Pinpoint the cell where the given text exists, returning its (x, y) midpoint coordinate. 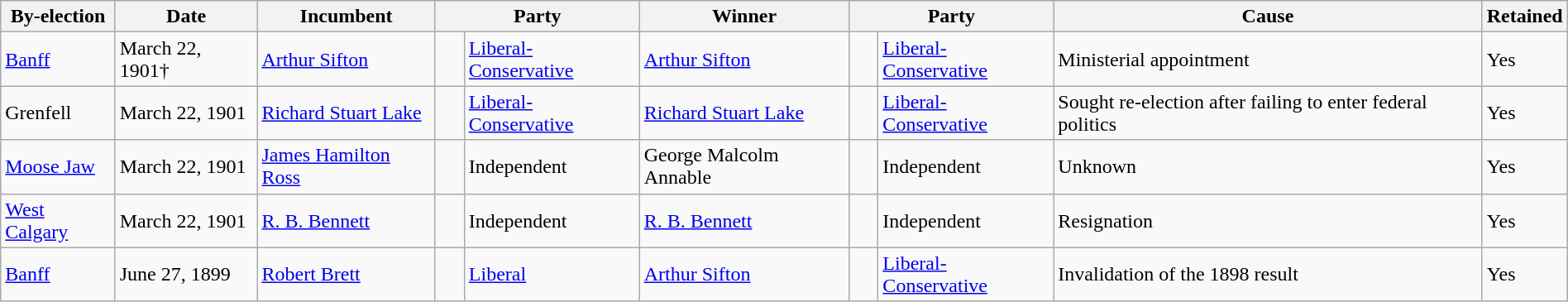
Retained (1525, 17)
Ministerial appointment (1268, 60)
Date (186, 17)
West Calgary (58, 220)
March 22, 1901† (186, 60)
Liberal (552, 275)
Moose Jaw (58, 167)
Grenfell (58, 113)
George Malcolm Annable (744, 167)
Unknown (1268, 167)
June 27, 1899 (186, 275)
Winner (744, 17)
James Hamilton Ross (346, 167)
Cause (1268, 17)
Sought re-election after failing to enter federal politics (1268, 113)
Invalidation of the 1898 result (1268, 275)
Incumbent (346, 17)
By-election (58, 17)
Robert Brett (346, 275)
Resignation (1268, 220)
